From the cell containing the given text, extract its center point as (X, Y) coordinate. 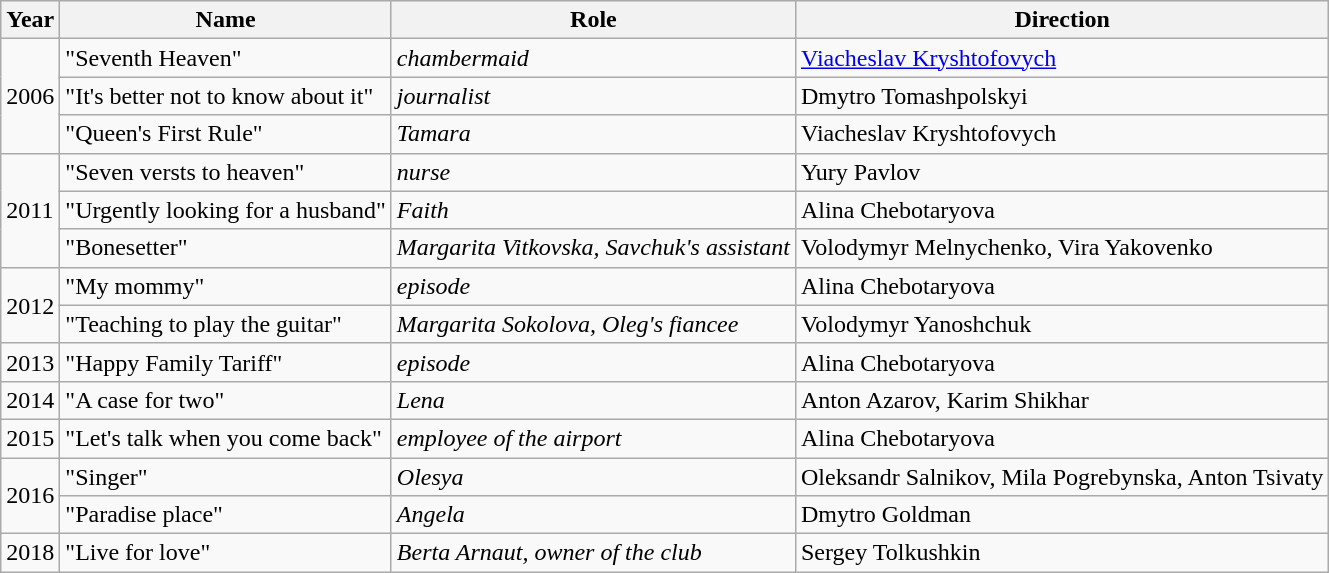
"Let's talk when you come back" (226, 438)
Olesya (593, 477)
Sergey Tolkushkin (1062, 553)
"Teaching to play the guitar" (226, 324)
Name (226, 20)
"Paradise place" (226, 515)
Yury Pavlov (1062, 172)
2013 (30, 362)
Volodymyr Yanoshchuk (1062, 324)
Dmytro Goldman (1062, 515)
2006 (30, 96)
chambermaid (593, 58)
"Bonesetter" (226, 248)
"Urgently looking for a husband" (226, 210)
"Seven versts to heaven" (226, 172)
Lena (593, 400)
2015 (30, 438)
Berta Arnaut, owner of the club (593, 553)
Margarita Sokolova, Oleg's fiancee (593, 324)
2018 (30, 553)
Year (30, 20)
"A case for two" (226, 400)
Margarita Vitkovska, Savchuk's assistant (593, 248)
journalist (593, 96)
Volodymyr Melnychenko, Vira Yakovenko (1062, 248)
Tamara (593, 134)
Dmytro Tomashpolskyi (1062, 96)
"Singer" (226, 477)
"Live for love" (226, 553)
2011 (30, 210)
nurse (593, 172)
2012 (30, 305)
employee of the airport (593, 438)
Oleksandr Salnikov, Mila Pogrebynska, Anton Tsivaty (1062, 477)
"Seventh Heaven" (226, 58)
"Queen's First Rule" (226, 134)
Direction (1062, 20)
"It's better not to know about it" (226, 96)
2016 (30, 496)
"My mommy" (226, 286)
"Happy Family Tariff" (226, 362)
2014 (30, 400)
Angela (593, 515)
Faith (593, 210)
Anton Azarov, Karim Shikhar (1062, 400)
Role (593, 20)
